Provide the [X, Y] coordinate of the cell's center where the given text is located.  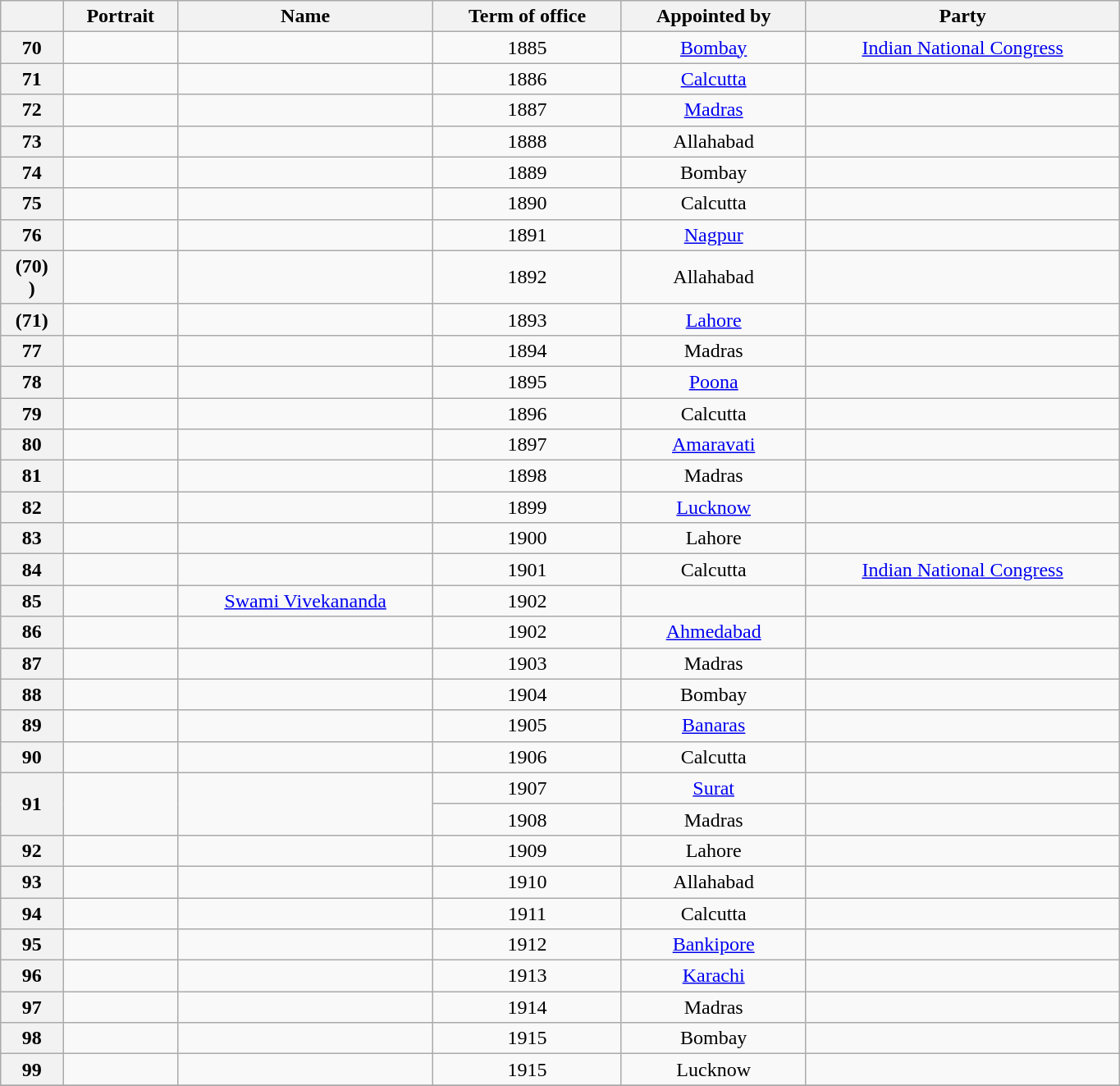
95 [32, 945]
1912 [528, 945]
1890 [528, 204]
1896 [528, 413]
(70)) [32, 277]
89 [32, 726]
72 [32, 110]
1900 [528, 538]
Party [962, 16]
Karachi [713, 976]
1888 [528, 141]
1899 [528, 507]
87 [32, 663]
1893 [528, 319]
1909 [528, 850]
Swami Vivekananda [305, 601]
90 [32, 757]
1905 [528, 726]
78 [32, 382]
74 [32, 172]
1885 [528, 48]
1886 [528, 79]
79 [32, 413]
92 [32, 850]
98 [32, 1038]
1894 [528, 351]
91 [32, 804]
83 [32, 538]
88 [32, 694]
1891 [528, 235]
1903 [528, 663]
Term of office [528, 16]
Portrait [121, 16]
Appointed by [713, 16]
1906 [528, 757]
Poona [713, 382]
1897 [528, 445]
75 [32, 204]
97 [32, 1007]
71 [32, 79]
1913 [528, 976]
1892 [528, 277]
80 [32, 445]
70 [32, 48]
1895 [528, 382]
86 [32, 632]
(71) [32, 319]
1889 [528, 172]
Bankipore [713, 945]
1908 [528, 819]
Ahmedabad [713, 632]
96 [32, 976]
1907 [528, 788]
Banaras [713, 726]
1911 [528, 914]
81 [32, 476]
1910 [528, 882]
Amaravati [713, 445]
Nagpur [713, 235]
1914 [528, 1007]
1887 [528, 110]
82 [32, 507]
73 [32, 141]
84 [32, 570]
77 [32, 351]
Name [305, 16]
76 [32, 235]
99 [32, 1070]
93 [32, 882]
1901 [528, 570]
1904 [528, 694]
Surat [713, 788]
1898 [528, 476]
85 [32, 601]
94 [32, 914]
